Return the (x, y) coordinate for the center point of the cell that contains the specified text.  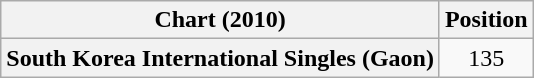
Chart (2010) (220, 20)
135 (486, 58)
South Korea International Singles (Gaon) (220, 58)
Position (486, 20)
